Locate the cell with the specified text and output its [x, y] center coordinate. 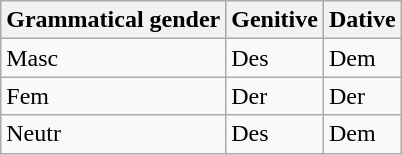
Fem [114, 96]
Genitive [275, 20]
Masc [114, 58]
Neutr [114, 134]
Dative [362, 20]
Grammatical gender [114, 20]
